Detect which cell encompasses the target text, then output its [x, y] center coordinate. 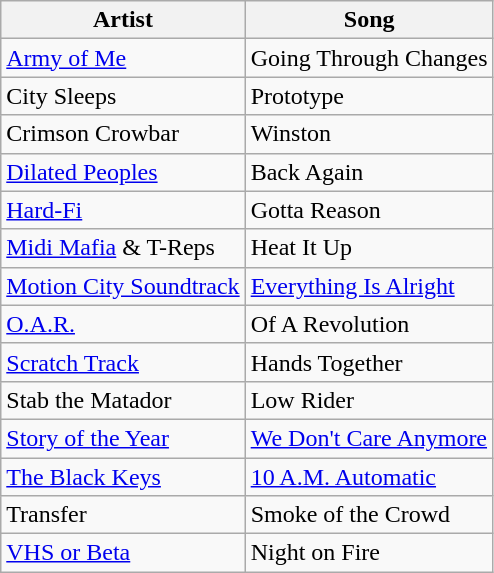
Scratch Track [123, 362]
Heat It Up [369, 248]
VHS or Beta [123, 553]
Of A Revolution [369, 324]
Motion City Soundtrack [123, 286]
Song [369, 20]
Artist [123, 20]
Night on Fire [369, 553]
Stab the Matador [123, 400]
Hands Together [369, 362]
Prototype [369, 96]
Gotta Reason [369, 210]
Going Through Changes [369, 58]
Dilated Peoples [123, 172]
Smoke of the Crowd [369, 515]
10 A.M. Automatic [369, 477]
Low Rider [369, 400]
Midi Mafia & T-Reps [123, 248]
The Black Keys [123, 477]
City Sleeps [123, 96]
Back Again [369, 172]
Winston [369, 134]
We Don't Care Anymore [369, 438]
Everything Is Alright [369, 286]
Transfer [123, 515]
Army of Me [123, 58]
Story of the Year [123, 438]
O.A.R. [123, 324]
Crimson Crowbar [123, 134]
Hard-Fi [123, 210]
